Search for the cell housing the specified text and yield its [X, Y] center coordinate. 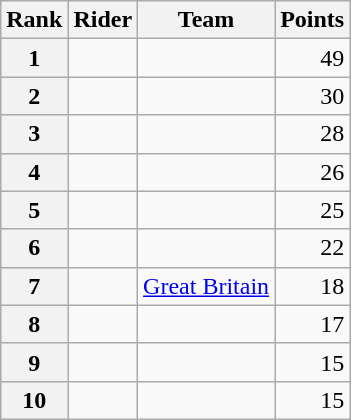
18 [312, 286]
8 [34, 324]
Team [206, 20]
9 [34, 362]
3 [34, 134]
7 [34, 286]
26 [312, 172]
Rank [34, 20]
49 [312, 58]
28 [312, 134]
5 [34, 210]
1 [34, 58]
2 [34, 96]
Great Britain [206, 286]
10 [34, 400]
25 [312, 210]
4 [34, 172]
6 [34, 248]
Points [312, 20]
17 [312, 324]
Rider [103, 20]
22 [312, 248]
30 [312, 96]
